Detect which cell encompasses the target text, then output its (x, y) center coordinate. 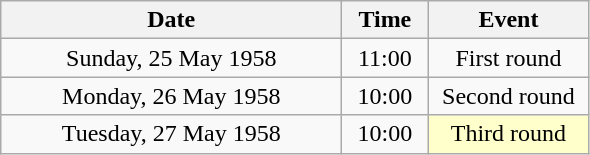
Third round (508, 134)
Tuesday, 27 May 1958 (172, 134)
Event (508, 20)
First round (508, 58)
Time (385, 20)
Second round (508, 96)
11:00 (385, 58)
Date (172, 20)
Monday, 26 May 1958 (172, 96)
Sunday, 25 May 1958 (172, 58)
